Capture the cell that displays the provided text and extract its (x, y) central coordinate. 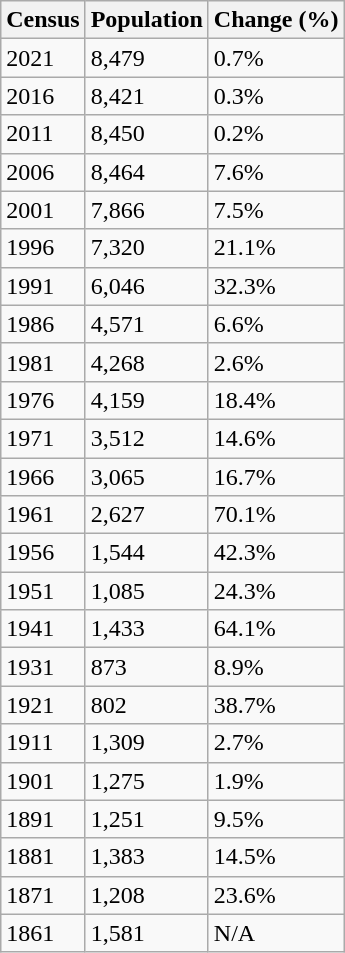
7.5% (276, 210)
1911 (43, 743)
1956 (43, 553)
70.1% (276, 515)
1991 (43, 286)
1,383 (146, 857)
8,479 (146, 58)
64.1% (276, 629)
873 (146, 667)
1,433 (146, 629)
1986 (43, 324)
2.7% (276, 743)
1,208 (146, 895)
802 (146, 705)
8,450 (146, 134)
1861 (43, 933)
1976 (43, 400)
4,571 (146, 324)
21.1% (276, 248)
1891 (43, 819)
Census (43, 20)
2021 (43, 58)
1.9% (276, 781)
38.7% (276, 705)
6,046 (146, 286)
2006 (43, 172)
7,866 (146, 210)
42.3% (276, 553)
24.3% (276, 591)
0.7% (276, 58)
1971 (43, 438)
1,309 (146, 743)
0.2% (276, 134)
14.5% (276, 857)
1921 (43, 705)
8.9% (276, 667)
14.6% (276, 438)
1881 (43, 857)
1871 (43, 895)
1,251 (146, 819)
2001 (43, 210)
4,159 (146, 400)
23.6% (276, 895)
Population (146, 20)
9.5% (276, 819)
1,581 (146, 933)
18.4% (276, 400)
1996 (43, 248)
2016 (43, 96)
0.3% (276, 96)
8,464 (146, 172)
3,512 (146, 438)
1931 (43, 667)
1961 (43, 515)
1941 (43, 629)
7.6% (276, 172)
1951 (43, 591)
N/A (276, 933)
2,627 (146, 515)
1966 (43, 477)
7,320 (146, 248)
1,085 (146, 591)
2011 (43, 134)
Change (%) (276, 20)
6.6% (276, 324)
8,421 (146, 96)
2.6% (276, 362)
4,268 (146, 362)
3,065 (146, 477)
1981 (43, 362)
16.7% (276, 477)
1,544 (146, 553)
1901 (43, 781)
32.3% (276, 286)
1,275 (146, 781)
